Return (x, y) of the center of cell containing provided text 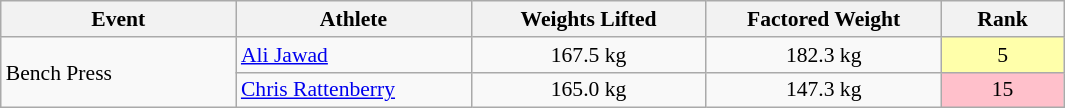
167.5 kg (588, 55)
Bench Press (118, 72)
182.3 kg (824, 55)
147.3 kg (824, 90)
5 (1002, 55)
Rank (1002, 19)
Weights Lifted (588, 19)
Chris Rattenberry (354, 90)
Ali Jawad (354, 55)
15 (1002, 90)
Athlete (354, 19)
Factored Weight (824, 19)
165.0 kg (588, 90)
Event (118, 19)
